Return the [x, y] coordinate for the center point of the cell that contains the specified text.  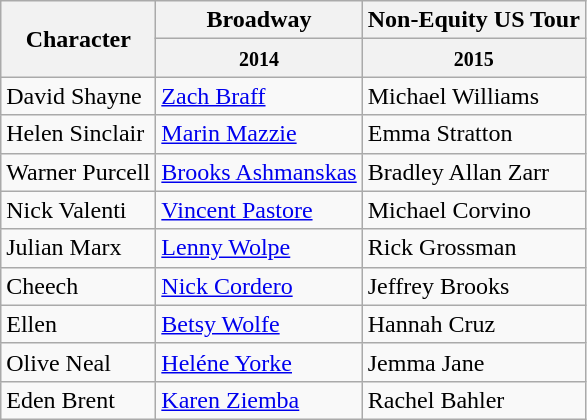
Julian Marx [78, 248]
Rick Grossman [474, 248]
Helen Sinclair [78, 134]
Marin Mazzie [259, 134]
Nick Valenti [78, 210]
Karen Ziemba [259, 400]
Michael Williams [474, 96]
Jemma Jane [474, 362]
Bradley Allan Zarr [474, 172]
Broadway [259, 20]
2015 [474, 58]
Betsy Wolfe [259, 324]
Warner Purcell [78, 172]
Rachel Bahler [474, 400]
Michael Corvino [474, 210]
Heléne Yorke [259, 362]
Brooks Ashmanskas [259, 172]
Zach Braff [259, 96]
Hannah Cruz [474, 324]
Ellen [78, 324]
Emma Stratton [474, 134]
Cheech [78, 286]
David Shayne [78, 96]
Nick Cordero [259, 286]
Character [78, 39]
2014 [259, 58]
Non-Equity US Tour [474, 20]
Jeffrey Brooks [474, 286]
Eden Brent [78, 400]
Vincent Pastore [259, 210]
Lenny Wolpe [259, 248]
Olive Neal [78, 362]
